Output the [X, Y] coordinate of the center of the cell containing the given text.  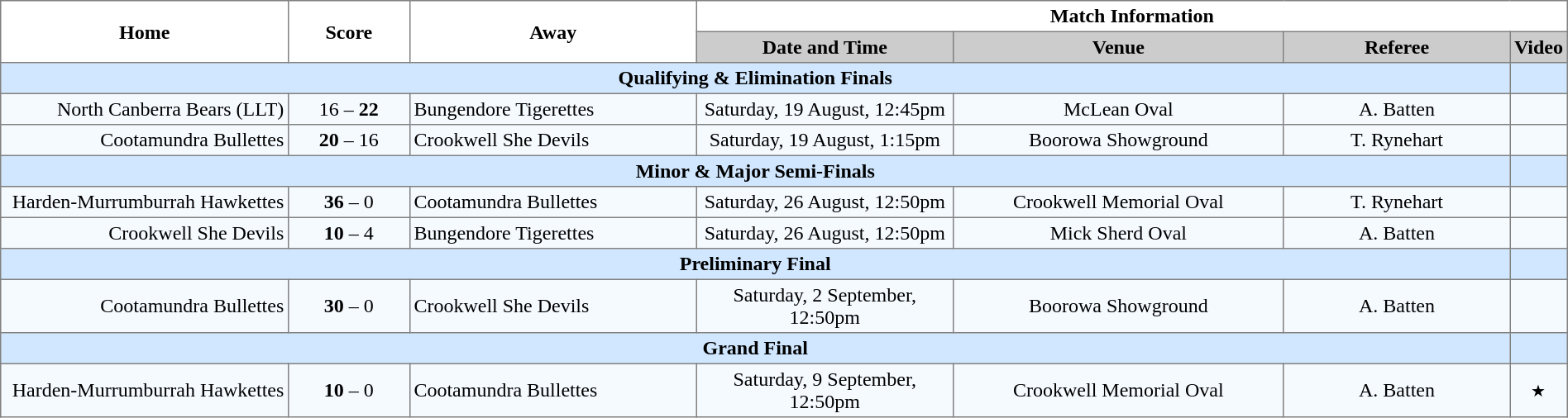
Saturday, 19 August, 12:45pm [825, 109]
Mick Sherd Oval [1118, 233]
Match Information [1131, 17]
Qualifying & Elimination Finals [756, 78]
Grand Final [756, 349]
20 – 16 [349, 140]
10 – 4 [349, 233]
McLean Oval [1118, 109]
Referee [1396, 47]
Preliminary Final [756, 264]
★ [1539, 390]
30 – 0 [349, 306]
North Canberra Bears (LLT) [145, 109]
16 – 22 [349, 109]
Away [552, 31]
Video [1539, 47]
Venue [1118, 47]
Minor & Major Semi-Finals [756, 171]
Home [145, 31]
36 – 0 [349, 202]
Saturday, 2 September, 12:50pm [825, 306]
Date and Time [825, 47]
Score [349, 31]
Saturday, 19 August, 1:15pm [825, 140]
Saturday, 9 September, 12:50pm [825, 390]
10 – 0 [349, 390]
